Detect which cell encompasses the target text, then output its (x, y) center coordinate. 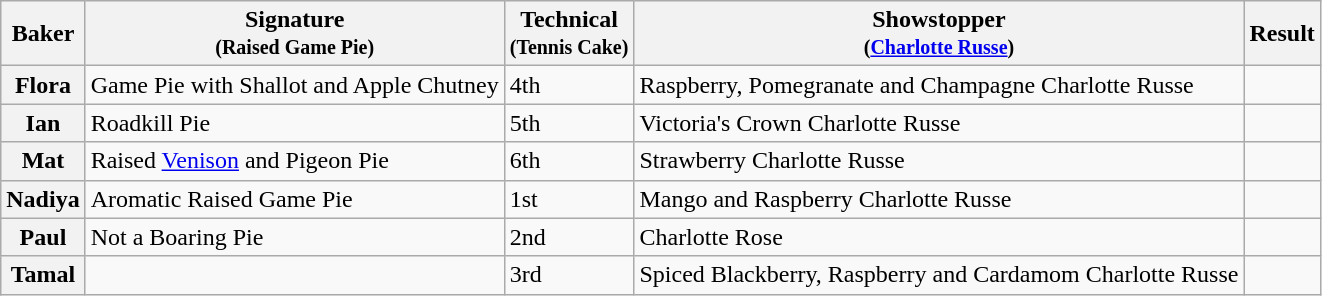
1st (569, 199)
Flora (43, 85)
Tamal (43, 275)
Not a Boaring Pie (294, 237)
Nadiya (43, 199)
Technical(Tennis Cake) (569, 34)
Showstopper(Charlotte Russe) (939, 34)
Aromatic Raised Game Pie (294, 199)
4th (569, 85)
3rd (569, 275)
Result (1282, 34)
Signature(Raised Game Pie) (294, 34)
5th (569, 123)
Raspberry, Pomegranate and Champagne Charlotte Russe (939, 85)
6th (569, 161)
Spiced Blackberry, Raspberry and Cardamom Charlotte Russe (939, 275)
Raised Venison and Pigeon Pie (294, 161)
Ian (43, 123)
Paul (43, 237)
Roadkill Pie (294, 123)
Victoria's Crown Charlotte Russe (939, 123)
Charlotte Rose (939, 237)
Baker (43, 34)
2nd (569, 237)
Mat (43, 161)
Strawberry Charlotte Russe (939, 161)
Game Pie with Shallot and Apple Chutney (294, 85)
Mango and Raspberry Charlotte Russe (939, 199)
